Scan for the cell matching the given text and deliver its (x, y) coordinate at center. 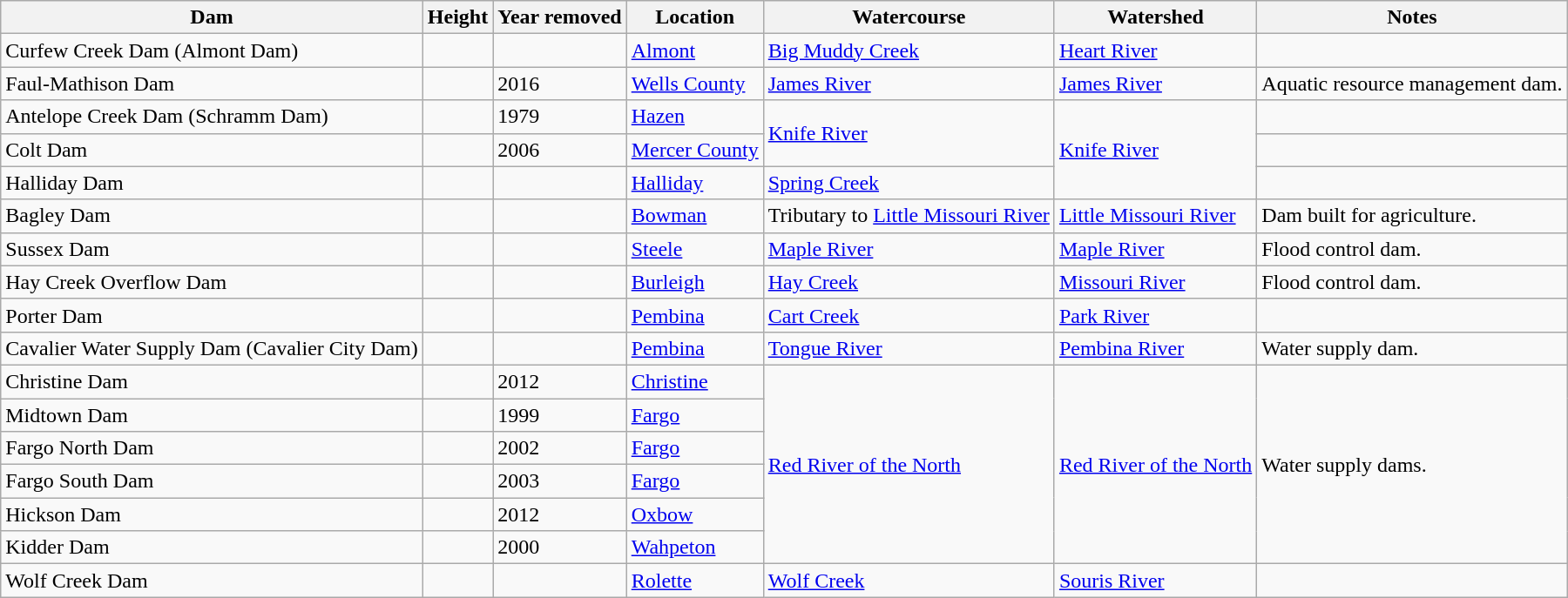
Wolf Creek (909, 581)
Tongue River (909, 348)
Souris River (1155, 581)
Aquatic resource management dam. (1412, 84)
Wolf Creek Dam (213, 581)
Bowman (695, 216)
Porter Dam (213, 315)
Tributary to Little Missouri River (909, 216)
2016 (559, 84)
Year removed (559, 17)
Steele (695, 249)
Hazen (695, 117)
Mercer County (695, 150)
Park River (1155, 315)
Fargo South Dam (213, 481)
Almont (695, 50)
Halliday (695, 183)
1999 (559, 415)
Wahpeton (695, 548)
Bagley Dam (213, 216)
Christine Dam (213, 381)
Water supply dams. (1412, 464)
Big Muddy Creek (909, 50)
Missouri River (1155, 282)
1979 (559, 117)
Cart Creek (909, 315)
Rolette (695, 581)
Fargo North Dam (213, 448)
2000 (559, 548)
2002 (559, 448)
Location (695, 17)
Midtown Dam (213, 415)
Watershed (1155, 17)
Faul-Mathison Dam (213, 84)
Dam built for agriculture. (1412, 216)
Dam (213, 17)
Water supply dam. (1412, 348)
2003 (559, 481)
Notes (1412, 17)
Cavalier Water Supply Dam (Cavalier City Dam) (213, 348)
Hay Creek Overflow Dam (213, 282)
Little Missouri River (1155, 216)
Hickson Dam (213, 514)
Sussex Dam (213, 249)
Kidder Dam (213, 548)
Antelope Creek Dam (Schramm Dam) (213, 117)
Curfew Creek Dam (Almont Dam) (213, 50)
Heart River (1155, 50)
Christine (695, 381)
Watercourse (909, 17)
Pembina River (1155, 348)
Burleigh (695, 282)
Hay Creek (909, 282)
Spring Creek (909, 183)
Halliday Dam (213, 183)
Colt Dam (213, 150)
Oxbow (695, 514)
2006 (559, 150)
Height (457, 17)
Wells County (695, 84)
